Locate the cell with the specified text and output its [x, y] center coordinate. 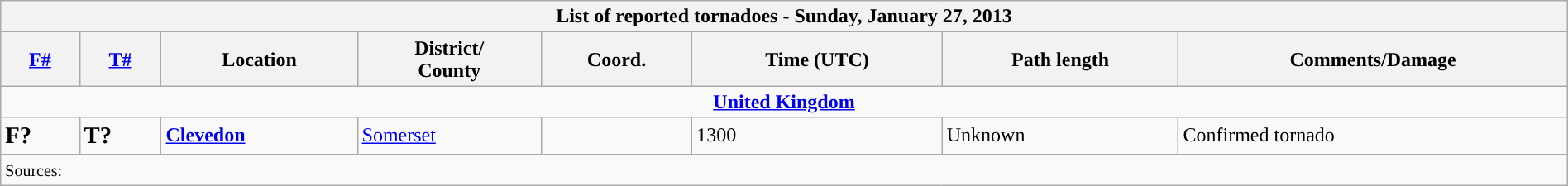
T# [121, 60]
Somerset [449, 136]
District/County [449, 60]
Clevedon [260, 136]
Comments/Damage [1373, 60]
Sources: [784, 169]
Confirmed tornado [1373, 136]
T? [121, 136]
F? [40, 136]
1300 [817, 136]
Path length [1060, 60]
Time (UTC) [817, 60]
Unknown [1060, 136]
List of reported tornadoes - Sunday, January 27, 2013 [784, 17]
United Kingdom [784, 102]
Coord. [616, 60]
F# [40, 60]
Location [260, 60]
